From the cell containing the given text, extract its center point as (x, y) coordinate. 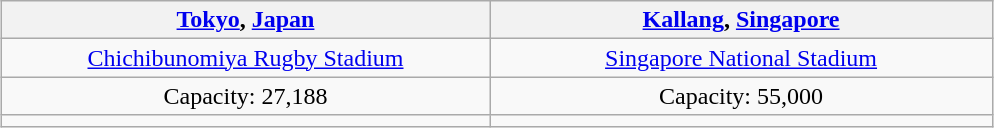
Capacity: 27,188 (245, 96)
Singapore National Stadium (742, 58)
Chichibunomiya Rugby Stadium (245, 58)
Capacity: 55,000 (742, 96)
Tokyo, Japan (245, 20)
Kallang, Singapore (742, 20)
